For the text-containing cell, return its midpoint in (x, y) coordinate format. 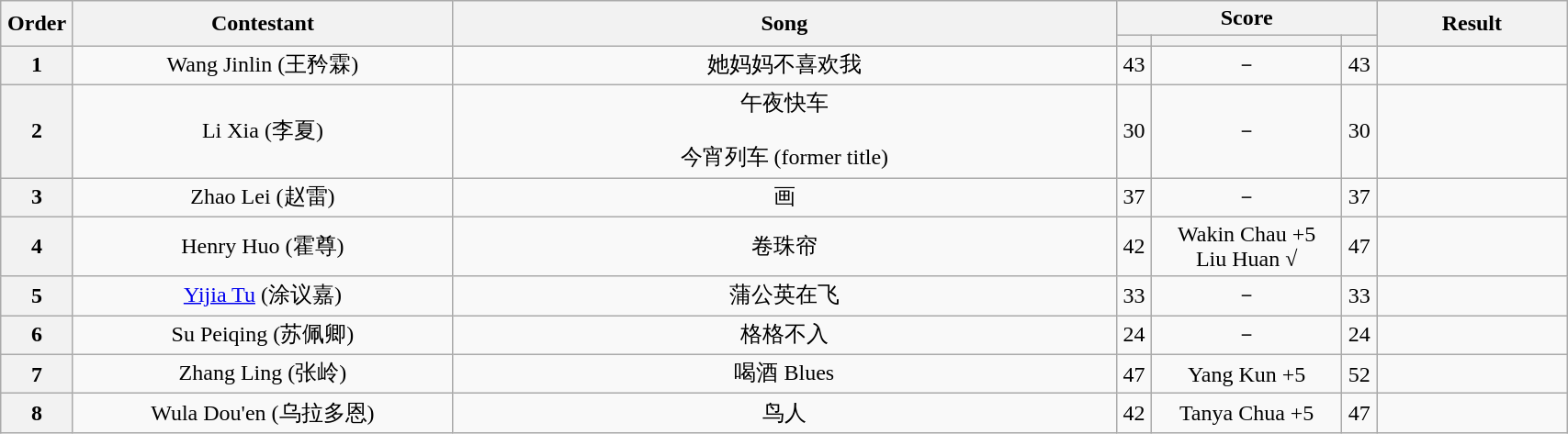
Contestant (263, 24)
喝酒 Blues (784, 374)
8 (37, 413)
Score (1247, 18)
Zhang Ling (张岭) (263, 374)
Su Peiqing (苏佩卿) (263, 336)
6 (37, 336)
格格不入 (784, 336)
鸟人 (784, 413)
Tanya Chua +5 (1247, 413)
7 (37, 374)
2 (37, 130)
52 (1359, 374)
4 (37, 246)
Yijia Tu (涂议嘉) (263, 295)
Wang Jinlin (王矜霖) (263, 66)
蒲公英在飞 (784, 295)
3 (37, 198)
Result (1472, 24)
Zhao Lei (赵雷) (263, 198)
Order (37, 24)
画 (784, 198)
1 (37, 66)
她妈妈不喜欢我 (784, 66)
Henry Huo (霍尊) (263, 246)
卷珠帘 (784, 246)
5 (37, 295)
Li Xia (李夏) (263, 130)
午夜快车今宵列车 (former title) (784, 130)
Wakin Chau +5Liu Huan √ (1247, 246)
Wula Dou'en (乌拉多恩) (263, 413)
Song (784, 24)
Yang Kun +5 (1247, 374)
